Output the (X, Y) coordinate of the center of the cell containing the given text.  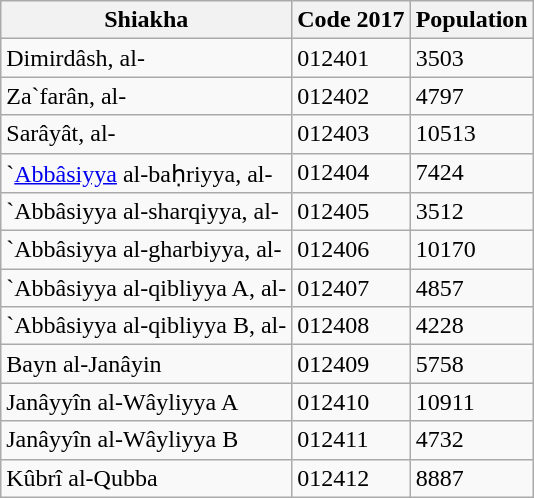
`Abbâsiyya al-sharqiyya, al- (146, 212)
10170 (472, 250)
012403 (351, 134)
4857 (472, 288)
012404 (351, 173)
3503 (472, 58)
10911 (472, 402)
Shiakha (146, 20)
012408 (351, 326)
`Abbâsiyya al-qibliyya B, al- (146, 326)
4732 (472, 440)
Janâyyîn al-Wâyliyya A (146, 402)
`Abbâsiyya al-qibliyya A, al- (146, 288)
012412 (351, 478)
Janâyyîn al-Wâyliyya B (146, 440)
Za`farân, al- (146, 96)
Bayn al-Janâyin (146, 364)
8887 (472, 478)
`Abbâsiyya al-baḥriyya, al- (146, 173)
012406 (351, 250)
012402 (351, 96)
012409 (351, 364)
4228 (472, 326)
Dimirdâsh, al- (146, 58)
Sarâyât, al- (146, 134)
3512 (472, 212)
4797 (472, 96)
10513 (472, 134)
`Abbâsiyya al-gharbiyya, al- (146, 250)
Code 2017 (351, 20)
012407 (351, 288)
012411 (351, 440)
Kûbrî al-Qubba (146, 478)
Population (472, 20)
012405 (351, 212)
5758 (472, 364)
012401 (351, 58)
012410 (351, 402)
7424 (472, 173)
